For the text-containing cell, return its midpoint in [X, Y] coordinate format. 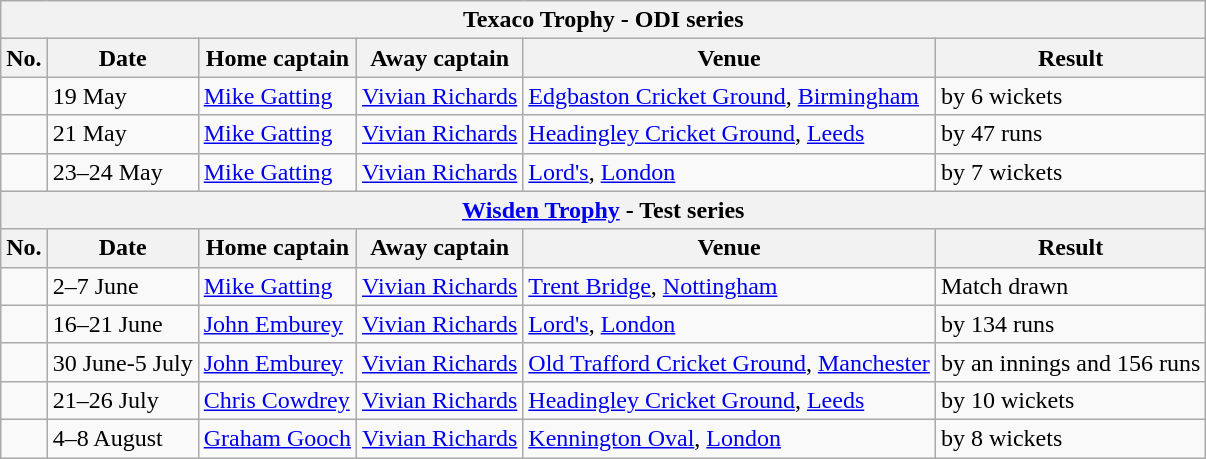
21 May [122, 134]
by 10 wickets [1070, 400]
by 8 wickets [1070, 438]
16–21 June [122, 324]
Graham Gooch [277, 438]
Texaco Trophy - ODI series [604, 20]
by 134 runs [1070, 324]
Edgbaston Cricket Ground, Birmingham [730, 96]
by 6 wickets [1070, 96]
by 7 wickets [1070, 172]
Chris Cowdrey [277, 400]
Trent Bridge, Nottingham [730, 286]
4–8 August [122, 438]
21–26 July [122, 400]
2–7 June [122, 286]
by an innings and 156 runs [1070, 362]
19 May [122, 96]
Kennington Oval, London [730, 438]
Wisden Trophy - Test series [604, 210]
Old Trafford Cricket Ground, Manchester [730, 362]
Match drawn [1070, 286]
by 47 runs [1070, 134]
30 June-5 July [122, 362]
23–24 May [122, 172]
